Detect which cell encompasses the target text, then output its (x, y) center coordinate. 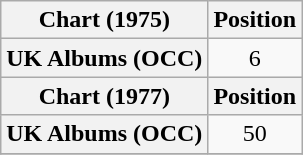
50 (255, 134)
6 (255, 58)
Chart (1975) (104, 20)
Chart (1977) (104, 96)
